Pinpoint the cell where the given text exists, returning its [X, Y] midpoint coordinate. 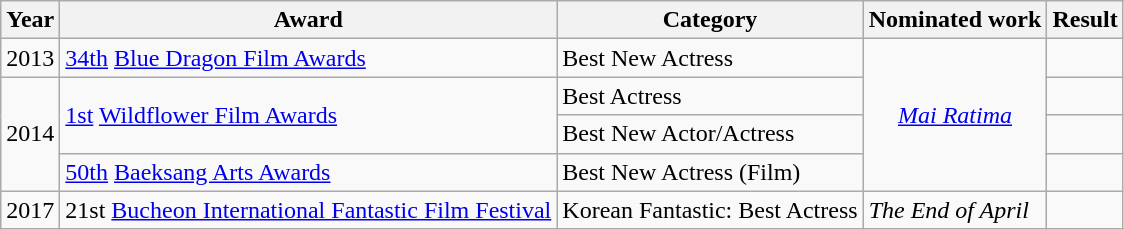
Best New Actor/Actress [710, 134]
Mai Ratima [955, 115]
34th Blue Dragon Film Awards [308, 58]
2013 [30, 58]
Best Actress [710, 96]
The End of April [955, 210]
2017 [30, 210]
Year [30, 20]
Best New Actress [710, 58]
Result [1085, 20]
Best New Actress (Film) [710, 172]
Category [710, 20]
Korean Fantastic: Best Actress [710, 210]
50th Baeksang Arts Awards [308, 172]
Award [308, 20]
21st Bucheon International Fantastic Film Festival [308, 210]
1st Wildflower Film Awards [308, 115]
Nominated work [955, 20]
2014 [30, 134]
